Find where the given text appears and provide that cell's center as [X, Y] coordinate. 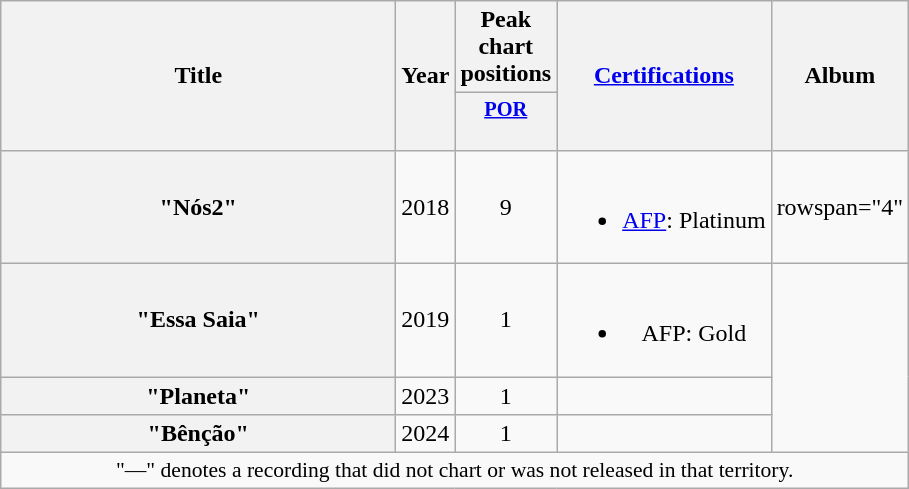
Year [426, 76]
Title [198, 76]
2018 [426, 206]
AFP: Gold [664, 320]
2019 [426, 320]
2024 [426, 434]
"Nós2" [198, 206]
Certifications [664, 76]
AFP: Platinum [664, 206]
Peak chart positions [506, 47]
"—" denotes a recording that did not chart or was not released in that territory. [455, 471]
POR [506, 122]
"Bênção" [198, 434]
9 [506, 206]
rowspan="4" [840, 206]
"Planeta" [198, 396]
Album [840, 76]
"Essa Saia" [198, 320]
2023 [426, 396]
